For the text-containing cell, return its midpoint in [X, Y] coordinate format. 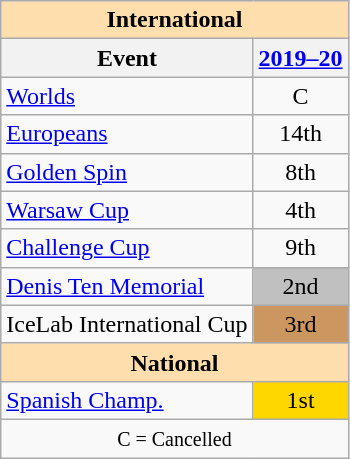
9th [300, 248]
C [300, 96]
C = Cancelled [174, 438]
National [174, 362]
2019–20 [300, 58]
1st [300, 400]
14th [300, 134]
Worlds [127, 96]
Challenge Cup [127, 248]
8th [300, 172]
Spanish Champ. [127, 400]
2nd [300, 286]
Event [127, 58]
Warsaw Cup [127, 210]
IceLab International Cup [127, 324]
4th [300, 210]
3rd [300, 324]
International [174, 20]
Denis Ten Memorial [127, 286]
Golden Spin [127, 172]
Europeans [127, 134]
